Return the [X, Y] coordinate for the center point of the cell that contains the specified text.  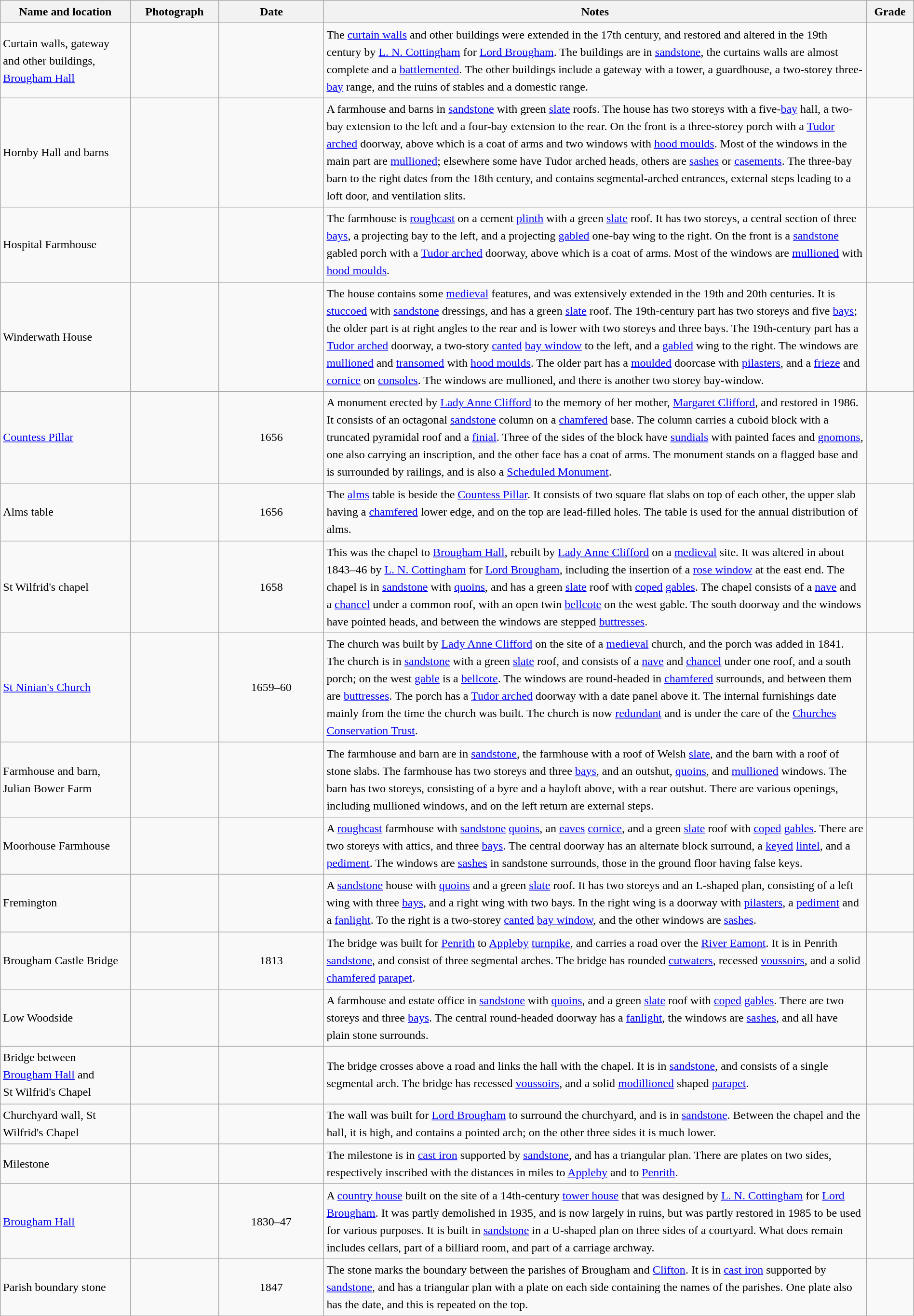
Moorhouse Farmhouse [66, 845]
1659–60 [271, 687]
1813 [271, 961]
Fremington [66, 903]
Hospital Farmhouse [66, 245]
Hornby Hall and barns [66, 152]
Brougham Hall [66, 1221]
Grade [890, 12]
Photograph [175, 12]
Bridge between Brougham Hall and St Wilfrid's Chapel [66, 1076]
1830–47 [271, 1221]
Farmhouse and barn, Julian Bower Farm [66, 780]
Churchyard wall, St Wilfrid's Chapel [66, 1124]
St Wilfrid's chapel [66, 587]
St Ninian's Church [66, 687]
Date [271, 12]
Name and location [66, 12]
Brougham Castle Bridge [66, 961]
Parish boundary stone [66, 1288]
Winderwath House [66, 336]
Alms table [66, 512]
Low Woodside [66, 1018]
1847 [271, 1288]
Countess Pillar [66, 438]
Notes [595, 12]
Milestone [66, 1164]
Curtain walls, gateway and other buildings, Brougham Hall [66, 61]
1658 [271, 587]
